Output the [X, Y] coordinate of the center of the cell containing the given text.  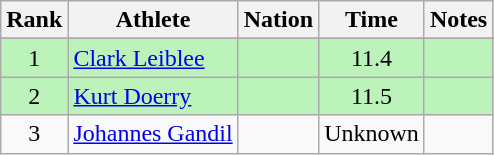
Clark Leiblee [153, 58]
Rank [34, 20]
Kurt Doerry [153, 96]
Athlete [153, 20]
Nation [278, 20]
Time [372, 20]
11.5 [372, 96]
2 [34, 96]
11.4 [372, 58]
Notes [458, 20]
3 [34, 134]
1 [34, 58]
Unknown [372, 134]
Johannes Gandil [153, 134]
